Output the [X, Y] coordinate of the center of the cell containing the given text.  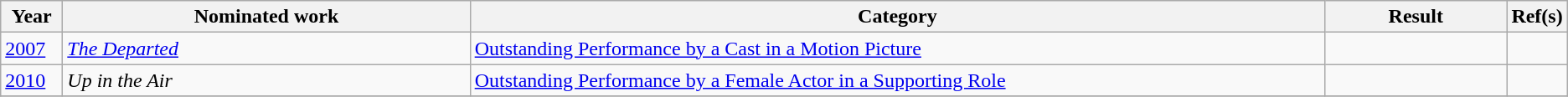
Up in the Air [266, 80]
Result [1416, 17]
Nominated work [266, 17]
2010 [32, 80]
Outstanding Performance by a Female Actor in a Supporting Role [897, 80]
Category [897, 17]
Outstanding Performance by a Cast in a Motion Picture [897, 48]
Ref(s) [1537, 17]
The Departed [266, 48]
2007 [32, 48]
Year [32, 17]
